Output the (x, y) coordinate of the center of the cell containing the given text.  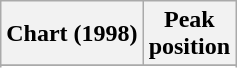
Chart (1998) (72, 34)
Peakposition (189, 34)
